Extract the [X, Y] coordinate from the center of the cell holding the provided text.  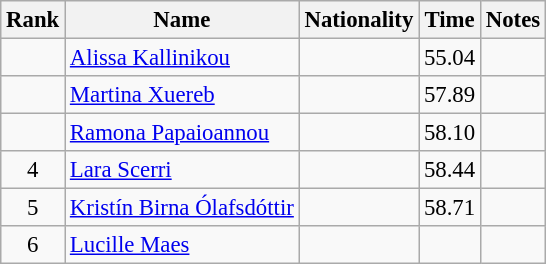
58.71 [450, 208]
Time [450, 20]
Rank [33, 20]
5 [33, 208]
58.44 [450, 170]
Martina Xuereb [182, 95]
4 [33, 170]
6 [33, 245]
Lara Scerri [182, 170]
55.04 [450, 58]
Name [182, 20]
Ramona Papaioannou [182, 133]
Nationality [358, 20]
58.10 [450, 133]
Alissa Kallinikou [182, 58]
Notes [512, 20]
Lucille Maes [182, 245]
57.89 [450, 95]
Kristín Birna Ólafsdóttir [182, 208]
